Extract the (X, Y) coordinate from the center of the cell holding the provided text.  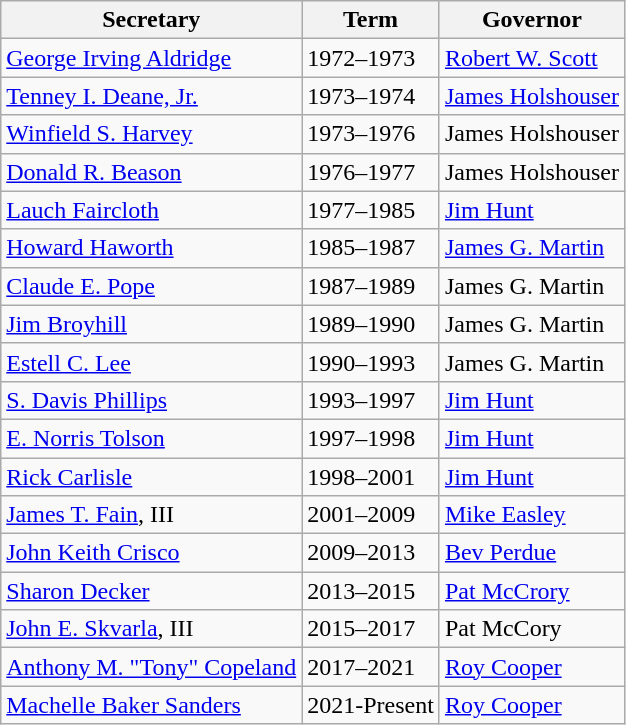
2001–2009 (371, 515)
Estell C. Lee (152, 362)
1976–1977 (371, 172)
Winfield S. Harvey (152, 134)
Governor (532, 20)
1989–1990 (371, 324)
Anthony M. "Tony" Copeland (152, 667)
Bev Perdue (532, 553)
Mike Easley (532, 515)
E. Norris Tolson (152, 438)
Robert W. Scott (532, 58)
Pat McCrory (532, 591)
2013–2015 (371, 591)
Howard Haworth (152, 248)
S. Davis Phillips (152, 400)
1973–1976 (371, 134)
1977–1985 (371, 210)
1987–1989 (371, 286)
Tenney I. Deane, Jr. (152, 96)
1990–1993 (371, 362)
2015–2017 (371, 629)
2017–2021 (371, 667)
John Keith Crisco (152, 553)
Pat McCory (532, 629)
Secretary (152, 20)
2021-Present (371, 705)
1985–1987 (371, 248)
James T. Fain, III (152, 515)
Term (371, 20)
Machelle Baker Sanders (152, 705)
Sharon Decker (152, 591)
Rick Carlisle (152, 477)
1998–2001 (371, 477)
2009–2013 (371, 553)
Claude E. Pope (152, 286)
1997–1998 (371, 438)
George Irving Aldridge (152, 58)
John E. Skvarla, III (152, 629)
1993–1997 (371, 400)
Lauch Faircloth (152, 210)
Jim Broyhill (152, 324)
1973–1974 (371, 96)
Donald R. Beason (152, 172)
1972–1973 (371, 58)
